Capture the cell that displays the provided text and extract its [x, y] central coordinate. 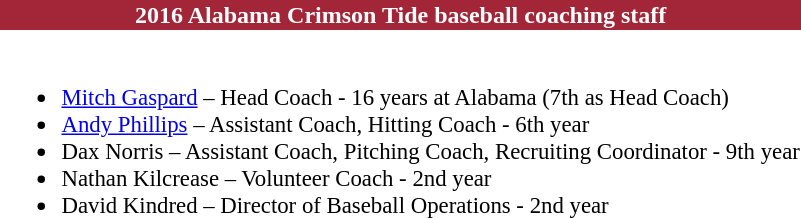
2016 Alabama Crimson Tide baseball coaching staff [400, 15]
